Find where the given text appears and provide that cell's center as [X, Y] coordinate. 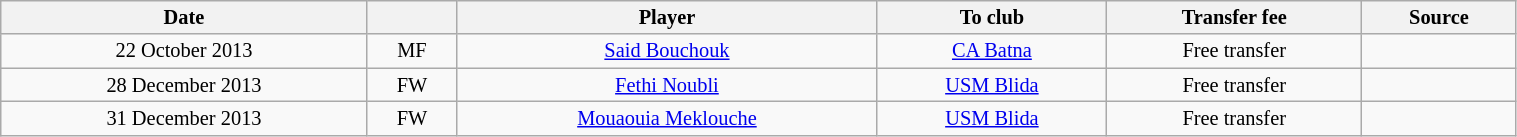
31 December 2013 [184, 118]
To club [992, 17]
Source [1439, 17]
Mouaouia Meklouche [668, 118]
Transfer fee [1234, 17]
Fethi Noubli [668, 85]
28 December 2013 [184, 85]
22 October 2013 [184, 51]
MF [412, 51]
Date [184, 17]
CA Batna [992, 51]
Player [668, 17]
Said Bouchouk [668, 51]
